Capture the cell that displays the provided text and extract its (X, Y) central coordinate. 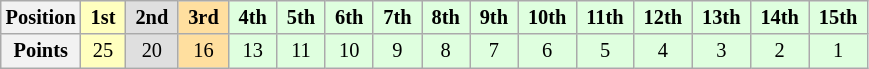
3rd (203, 17)
8th (446, 17)
3 (721, 51)
1 (838, 51)
16 (203, 51)
7th (397, 17)
5th (301, 17)
Position (41, 17)
11 (301, 51)
10 (349, 51)
13 (253, 51)
10th (547, 17)
Points (41, 51)
25 (104, 51)
4 (663, 51)
5 (604, 51)
4th (253, 17)
13th (721, 17)
7 (494, 51)
1st (104, 17)
20 (152, 51)
11th (604, 17)
9th (494, 17)
6 (547, 51)
8 (446, 51)
15th (838, 17)
12th (663, 17)
14th (779, 17)
2 (779, 51)
2nd (152, 17)
6th (349, 17)
9 (397, 51)
